Locate the cell with the specified text and output its [X, Y] center coordinate. 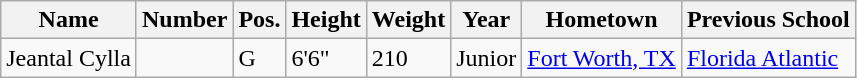
Year [486, 20]
210 [408, 58]
Jeantal Cylla [69, 58]
G [260, 58]
Number [184, 20]
Fort Worth, TX [602, 58]
Height [326, 20]
Name [69, 20]
Weight [408, 20]
Florida Atlantic [768, 58]
Pos. [260, 20]
Hometown [602, 20]
Junior [486, 58]
Previous School [768, 20]
6'6" [326, 58]
